Return the (X, Y) coordinate for the center point of the cell that contains the specified text.  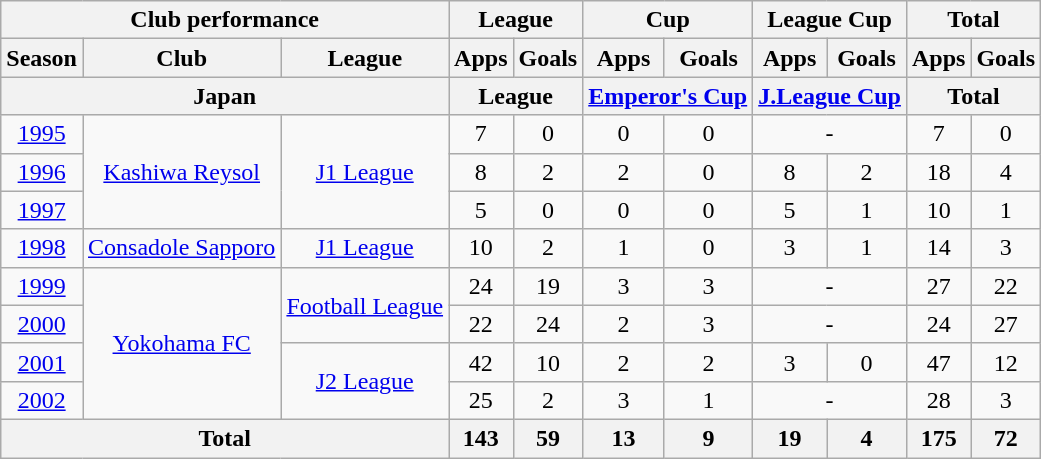
Kashiwa Reysol (181, 172)
1997 (42, 210)
12 (1006, 362)
13 (624, 438)
Season (42, 58)
Cup (668, 20)
League Cup (830, 20)
25 (481, 400)
1995 (42, 134)
J2 League (365, 381)
2000 (42, 324)
Football League (365, 305)
1998 (42, 248)
143 (481, 438)
175 (938, 438)
2002 (42, 400)
18 (938, 172)
Emperor's Cup (668, 96)
9 (708, 438)
1999 (42, 286)
J.League Cup (830, 96)
Yokohama FC (181, 343)
Club performance (225, 20)
14 (938, 248)
42 (481, 362)
Club (181, 58)
72 (1006, 438)
47 (938, 362)
Japan (225, 96)
1996 (42, 172)
Consadole Sapporo (181, 248)
2001 (42, 362)
59 (548, 438)
28 (938, 400)
